Return the [X, Y] coordinate for the center point of the cell that contains the specified text.  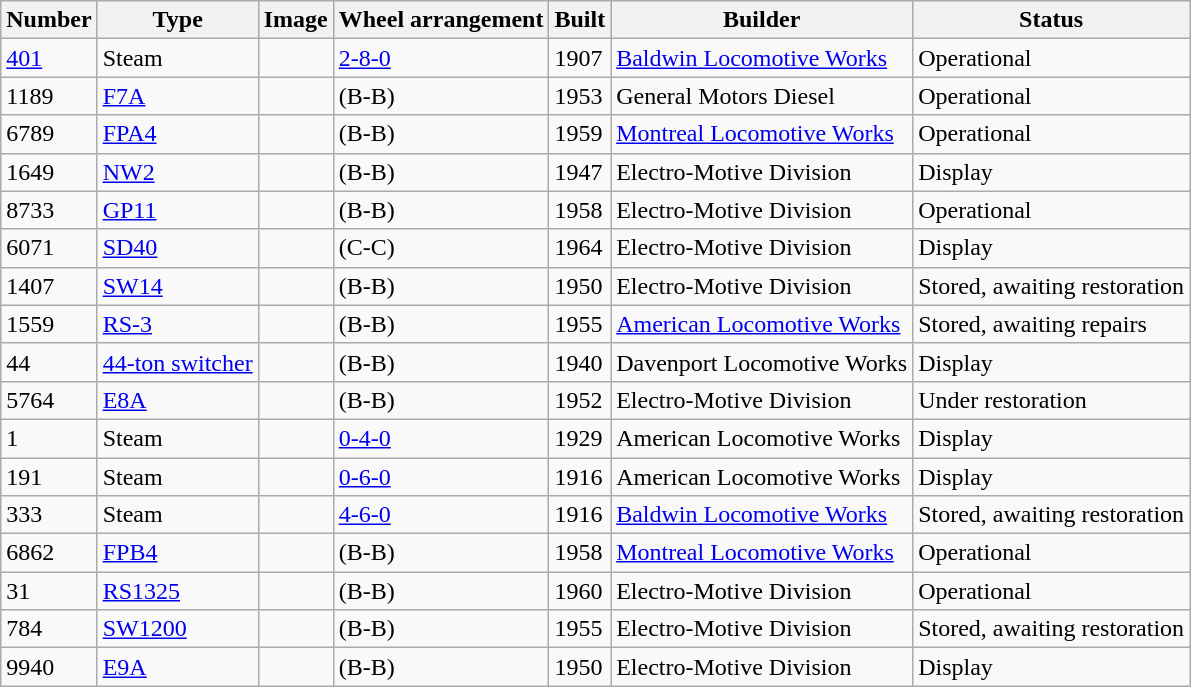
784 [49, 629]
2-8-0 [441, 58]
1959 [580, 134]
333 [49, 515]
1953 [580, 96]
GP11 [178, 210]
9940 [49, 667]
401 [49, 58]
Wheel arrangement [441, 20]
FPB4 [178, 553]
1929 [580, 438]
SW14 [178, 286]
Status [1052, 20]
NW2 [178, 172]
1 [49, 438]
1960 [580, 591]
5764 [49, 400]
(C-C) [441, 248]
0-6-0 [441, 477]
1559 [49, 324]
4-6-0 [441, 515]
6789 [49, 134]
SD40 [178, 248]
1964 [580, 248]
RS-3 [178, 324]
44-ton switcher [178, 362]
1649 [49, 172]
8733 [49, 210]
31 [49, 591]
Davenport Locomotive Works [762, 362]
1940 [580, 362]
Number [49, 20]
Under restoration [1052, 400]
1189 [49, 96]
RS1325 [178, 591]
E9A [178, 667]
1907 [580, 58]
44 [49, 362]
1952 [580, 400]
Stored, awaiting repairs [1052, 324]
Builder [762, 20]
E8A [178, 400]
6071 [49, 248]
0-4-0 [441, 438]
Built [580, 20]
191 [49, 477]
F7A [178, 96]
6862 [49, 553]
General Motors Diesel [762, 96]
Type [178, 20]
1407 [49, 286]
FPA4 [178, 134]
1947 [580, 172]
SW1200 [178, 629]
Image [296, 20]
